Search for the cell housing the specified text and yield its (X, Y) center coordinate. 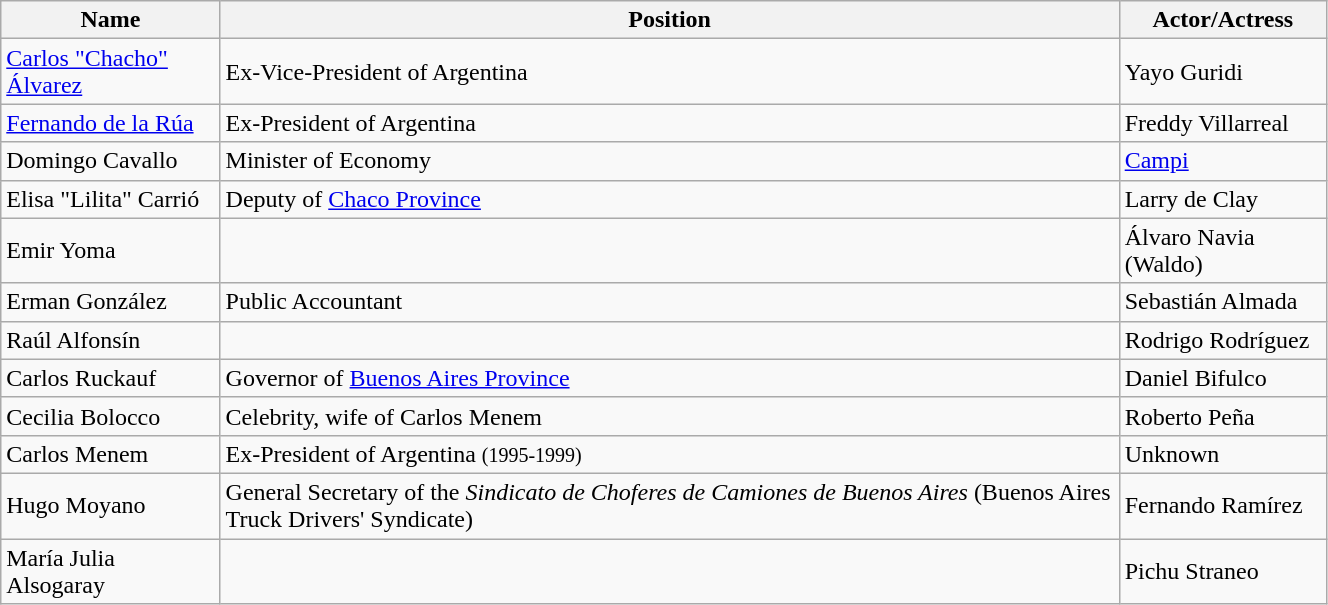
Emir Yoma (110, 250)
Sebastián Almada (1222, 302)
Deputy of Chaco Province (670, 199)
Yayo Guridi (1222, 72)
María Julia Alsogaray (110, 570)
Position (670, 20)
General Secretary of the Sindicato de Choferes de Camiones de Buenos Aires (Buenos Aires Truck Drivers' Syndicate) (670, 506)
Unknown (1222, 454)
Public Accountant (670, 302)
Governor of Buenos Aires Province (670, 378)
Pichu Straneo (1222, 570)
Daniel Bifulco (1222, 378)
Freddy Villarreal (1222, 123)
Ex-President of Argentina (1995-1999) (670, 454)
Raúl Alfonsín (110, 340)
Fernando Ramírez (1222, 506)
Actor/Actress (1222, 20)
Rodrigo Rodríguez (1222, 340)
Carlos Ruckauf (110, 378)
Minister of Economy (670, 161)
Elisa "Lilita" Carrió (110, 199)
Campi (1222, 161)
Hugo Moyano (110, 506)
Domingo Cavallo (110, 161)
Carlos Menem (110, 454)
Álvaro Navia (Waldo) (1222, 250)
Celebrity, wife of Carlos Menem (670, 416)
Roberto Peña (1222, 416)
Larry de Clay (1222, 199)
Name (110, 20)
Ex-President of Argentina (670, 123)
Cecilia Bolocco (110, 416)
Fernando de la Rúa (110, 123)
Erman González (110, 302)
Ex-Vice-President of Argentina (670, 72)
Carlos "Chacho" Álvarez (110, 72)
